Identify which cell holds the provided text, then report its (X, Y) central coordinate. 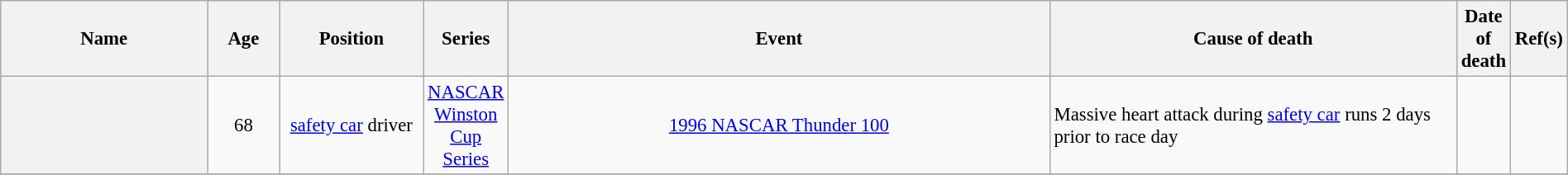
Age (243, 39)
68 (243, 125)
Name (104, 39)
Cause of death (1253, 39)
safety car driver (351, 125)
Ref(s) (1538, 39)
Date of death (1484, 39)
Series (466, 39)
Position (351, 39)
1996 NASCAR Thunder 100 (779, 125)
NASCAR Winston Cup Series (466, 125)
Massive heart attack during safety car runs 2 days prior to race day (1253, 125)
Event (779, 39)
